Determine the (x, y) coordinate at the center of the cell enclosing the given text.  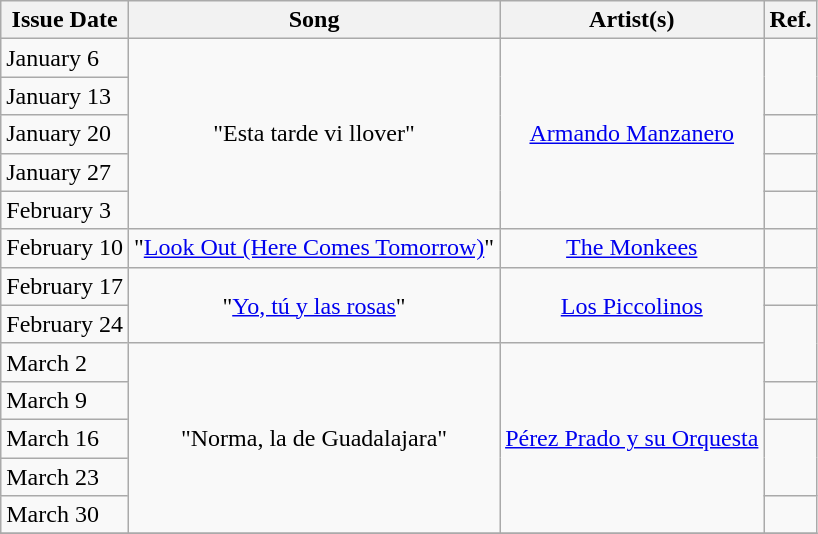
February 10 (65, 248)
March 30 (65, 515)
February 17 (65, 286)
Ref. (790, 20)
Song (314, 20)
March 23 (65, 477)
March 16 (65, 438)
January 20 (65, 134)
Pérez Prado y su Orquesta (632, 438)
February 24 (65, 324)
"Look Out (Here Comes Tomorrow)" (314, 248)
"Norma, la de Guadalajara" (314, 438)
Armando Manzanero (632, 134)
March 9 (65, 400)
"Esta tarde vi llover" (314, 134)
"Yo, tú y las rosas" (314, 305)
Los Piccolinos (632, 305)
January 27 (65, 172)
February 3 (65, 210)
March 2 (65, 362)
Artist(s) (632, 20)
Issue Date (65, 20)
January 6 (65, 58)
The Monkees (632, 248)
January 13 (65, 96)
